Identify which cell holds the provided text, then report its [x, y] central coordinate. 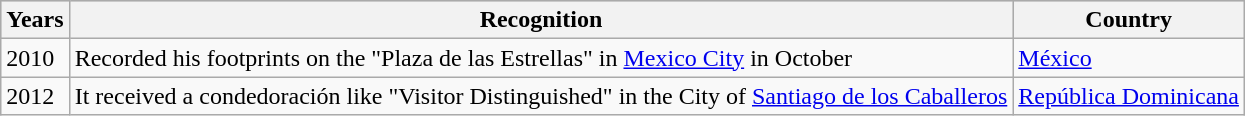
Recorded his footprints on the "Plaza de las Estrellas" in Mexico City in October [541, 58]
República Dominicana [1129, 96]
It received a condedoración like "Visitor Distinguished" in the City of Santiago de los Caballeros [541, 96]
Recognition [541, 20]
México [1129, 58]
Country [1129, 20]
Years [35, 20]
2010 [35, 58]
2012 [35, 96]
